Determine the [x, y] coordinate at the center of the cell enclosing the given text.  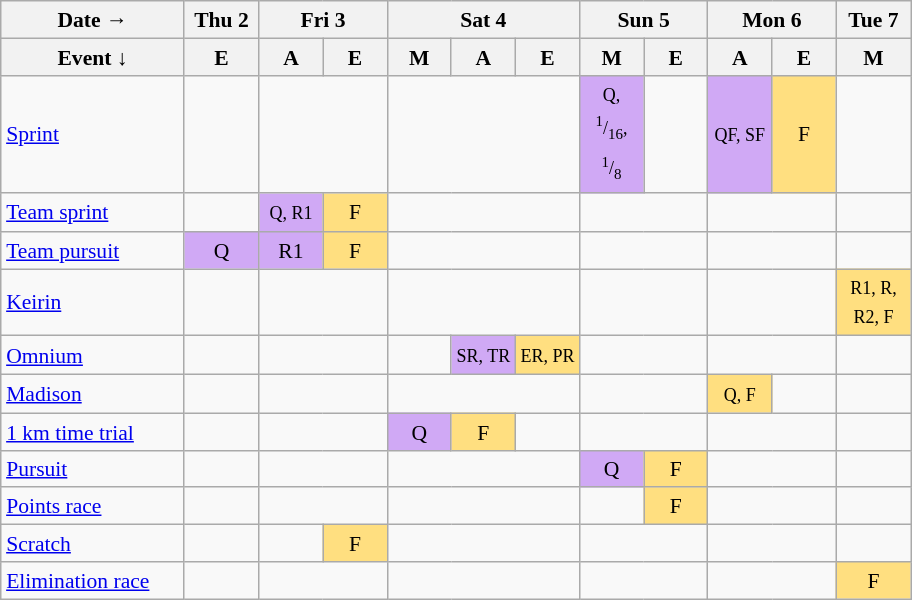
Points race [92, 506]
1 km time trial [92, 432]
QF, SF [740, 134]
R1 [291, 250]
Mon 6 [772, 20]
Scratch [92, 542]
Omnium [92, 356]
Team sprint [92, 212]
Q,1/16,1/8 [612, 134]
Q, F [740, 394]
R1, R, R2, F [874, 302]
Elimination race [92, 580]
Event ↓ [92, 56]
Sun 5 [644, 20]
ER, PR [547, 356]
Team pursuit [92, 250]
Tue 7 [874, 20]
Thu 2 [222, 20]
Fri 3 [323, 20]
Pursuit [92, 468]
SR, TR [483, 356]
Madison [92, 394]
Sat 4 [483, 20]
Keirin [92, 302]
Q, R1 [291, 212]
Sprint [92, 134]
Date → [92, 20]
